Capture the cell that displays the provided text and extract its (X, Y) central coordinate. 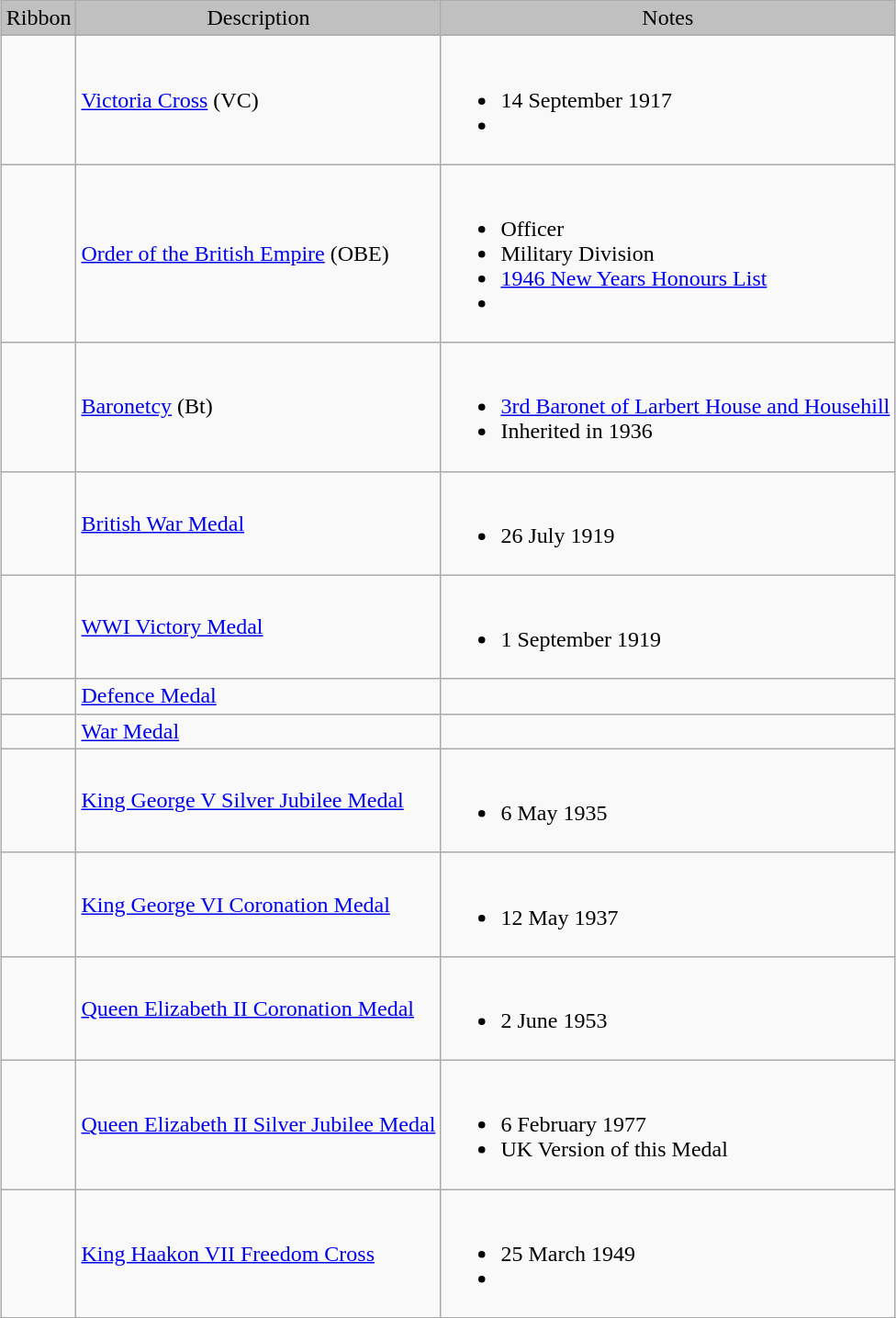
Order of the British Empire (OBE) (259, 253)
King George VI Coronation Medal (259, 904)
Description (259, 18)
Ribbon (39, 18)
26 July 1919 (668, 524)
War Medal (259, 731)
3rd Baronet of Larbert House and HousehillInherited in 1936 (668, 407)
25 March 1949 (668, 1253)
14 September 1917 (668, 100)
6 May 1935 (668, 801)
OfficerMilitary Division1946 New Years Honours List (668, 253)
British War Medal (259, 524)
Notes (668, 18)
Defence Medal (259, 696)
1 September 1919 (668, 626)
6 February 1977UK Version of this Medal (668, 1124)
Baronetcy (Bt) (259, 407)
WWI Victory Medal (259, 626)
Queen Elizabeth II Coronation Medal (259, 1008)
Victoria Cross (VC) (259, 100)
12 May 1937 (668, 904)
King Haakon VII Freedom Cross (259, 1253)
Queen Elizabeth II Silver Jubilee Medal (259, 1124)
King George V Silver Jubilee Medal (259, 801)
2 June 1953 (668, 1008)
